Output the [x, y] coordinate of the center of the cell containing the given text.  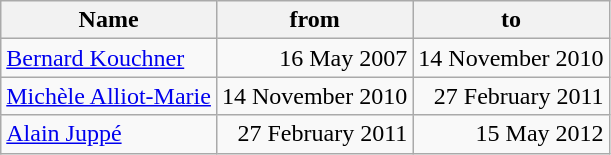
Bernard Kouchner [109, 58]
Name [109, 20]
to [511, 20]
16 May 2007 [314, 58]
15 May 2012 [511, 134]
from [314, 20]
Michèle Alliot-Marie [109, 96]
Alain Juppé [109, 134]
